Return the (X, Y) coordinate for the center point of the cell that contains the specified text.  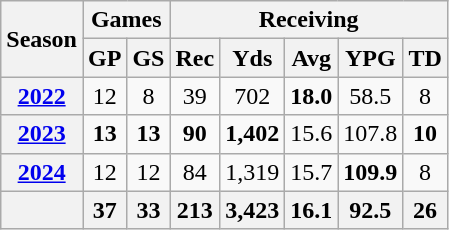
Season (42, 39)
10 (425, 134)
109.9 (370, 172)
18.0 (312, 96)
1,319 (252, 172)
Games (126, 20)
37 (104, 210)
Receiving (308, 20)
3,423 (252, 210)
213 (195, 210)
39 (195, 96)
26 (425, 210)
TD (425, 58)
15.7 (312, 172)
GS (148, 58)
2023 (42, 134)
107.8 (370, 134)
58.5 (370, 96)
84 (195, 172)
702 (252, 96)
YPG (370, 58)
92.5 (370, 210)
Rec (195, 58)
2022 (42, 96)
90 (195, 134)
2024 (42, 172)
1,402 (252, 134)
33 (148, 210)
Avg (312, 58)
15.6 (312, 134)
16.1 (312, 210)
GP (104, 58)
Yds (252, 58)
